For the text-containing cell, return its midpoint in [X, Y] coordinate format. 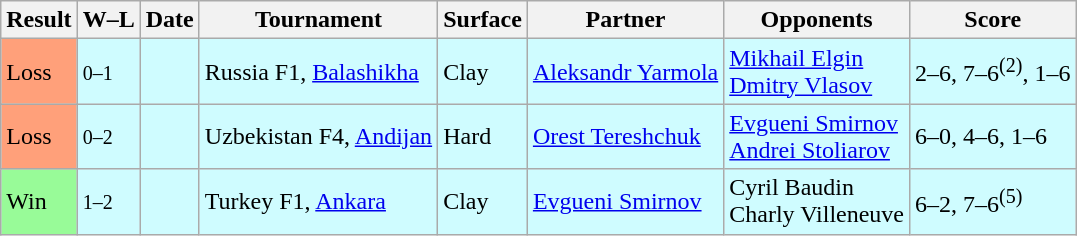
Cyril Baudin Charly Villeneuve [817, 202]
Score [993, 20]
Orest Tereshchuk [625, 136]
2–6, 7–6(2), 1–6 [993, 72]
0–1 [108, 72]
Hard [483, 136]
1–2 [108, 202]
Mikhail Elgin Dmitry Vlasov [817, 72]
Partner [625, 20]
Result [39, 20]
Date [170, 20]
Russia F1, Balashikha [318, 72]
Aleksandr Yarmola [625, 72]
Tournament [318, 20]
W–L [108, 20]
6–0, 4–6, 1–6 [993, 136]
Evgueni Smirnov [625, 202]
Uzbekistan F4, Andijan [318, 136]
0–2 [108, 136]
Turkey F1, Ankara [318, 202]
Surface [483, 20]
6–2, 7–6(5) [993, 202]
Win [39, 202]
Evgueni Smirnov Andrei Stoliarov [817, 136]
Opponents [817, 20]
